Pinpoint the cell where the given text exists, returning its [X, Y] midpoint coordinate. 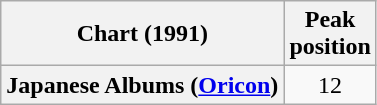
Japanese Albums (Oricon) [142, 85]
12 [330, 85]
Chart (1991) [142, 34]
Peakposition [330, 34]
